Return the (X, Y) coordinate for the center point of the cell that contains the specified text.  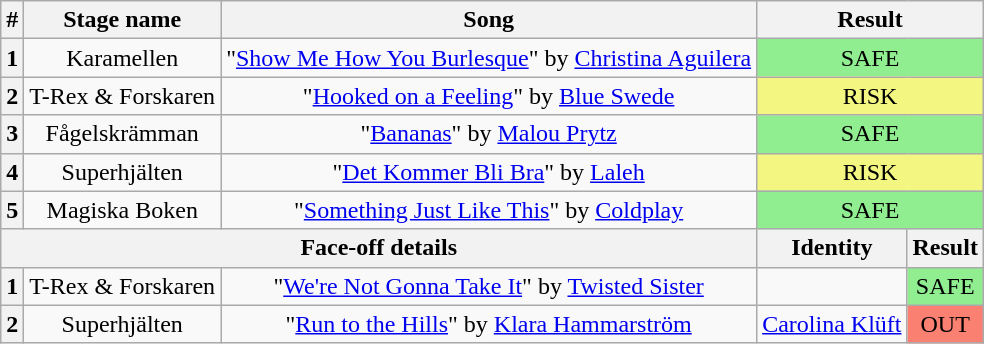
Fågelskrämman (122, 134)
Carolina Klüft (832, 324)
3 (12, 134)
"Something Just Like This" by Coldplay (489, 210)
5 (12, 210)
Song (489, 20)
"Show Me How You Burlesque" by Christina Aguilera (489, 58)
Face-off details (379, 248)
Karamellen (122, 58)
Stage name (122, 20)
"We're Not Gonna Take It" by Twisted Sister (489, 286)
"Bananas" by Malou Prytz (489, 134)
Magiska Boken (122, 210)
"Run to the Hills" by Klara Hammarström (489, 324)
"Hooked on a Feeling" by Blue Swede (489, 96)
OUT (945, 324)
4 (12, 172)
"Det Kommer Bli Bra" by Laleh (489, 172)
# (12, 20)
Identity (832, 248)
